Capture the cell that displays the provided text and extract its [X, Y] central coordinate. 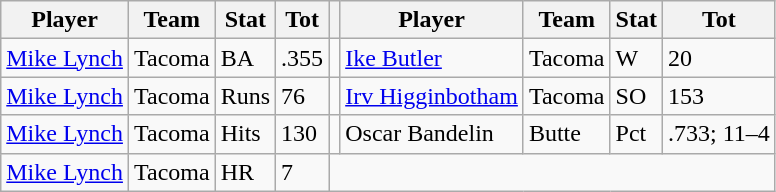
Pct [636, 134]
.733; 11–4 [718, 134]
HR [245, 172]
Ike Butler [432, 58]
76 [302, 96]
153 [718, 96]
Oscar Bandelin [432, 134]
Runs [245, 96]
Butte [566, 134]
.355 [302, 58]
20 [718, 58]
SO [636, 96]
W [636, 58]
7 [302, 172]
BA [245, 58]
130 [302, 134]
Irv Higginbotham [432, 96]
Hits [245, 134]
